Detect which cell encompasses the target text, then output its [X, Y] center coordinate. 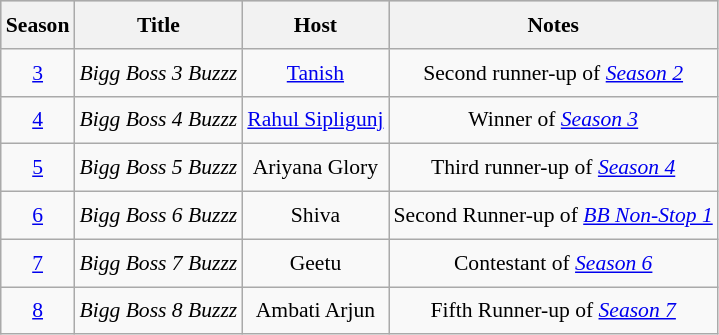
8 [38, 311]
Winner of Season 3 [554, 120]
5 [38, 168]
3 [38, 73]
Notes [554, 25]
Contestant of Season 6 [554, 263]
Ariyana Glory [315, 168]
Tanish [315, 73]
Third runner-up of Season 4 [554, 168]
Bigg Boss 6 Buzzz [158, 216]
Season [38, 25]
Bigg Boss 5 Buzzz [158, 168]
Bigg Boss 8 Buzzz [158, 311]
Title [158, 25]
Bigg Boss 7 Buzzz [158, 263]
Geetu [315, 263]
6 [38, 216]
Rahul Sipligunj [315, 120]
7 [38, 263]
Host [315, 25]
Shiva [315, 216]
Second runner-up of Season 2 [554, 73]
Fifth Runner-up of Season 7 [554, 311]
Bigg Boss 3 Buzzz [158, 73]
Second Runner-up of BB Non-Stop 1 [554, 216]
Bigg Boss 4 Buzzz [158, 120]
Ambati Arjun [315, 311]
4 [38, 120]
